Determine the (x, y) coordinate at the center of the cell enclosing the given text.  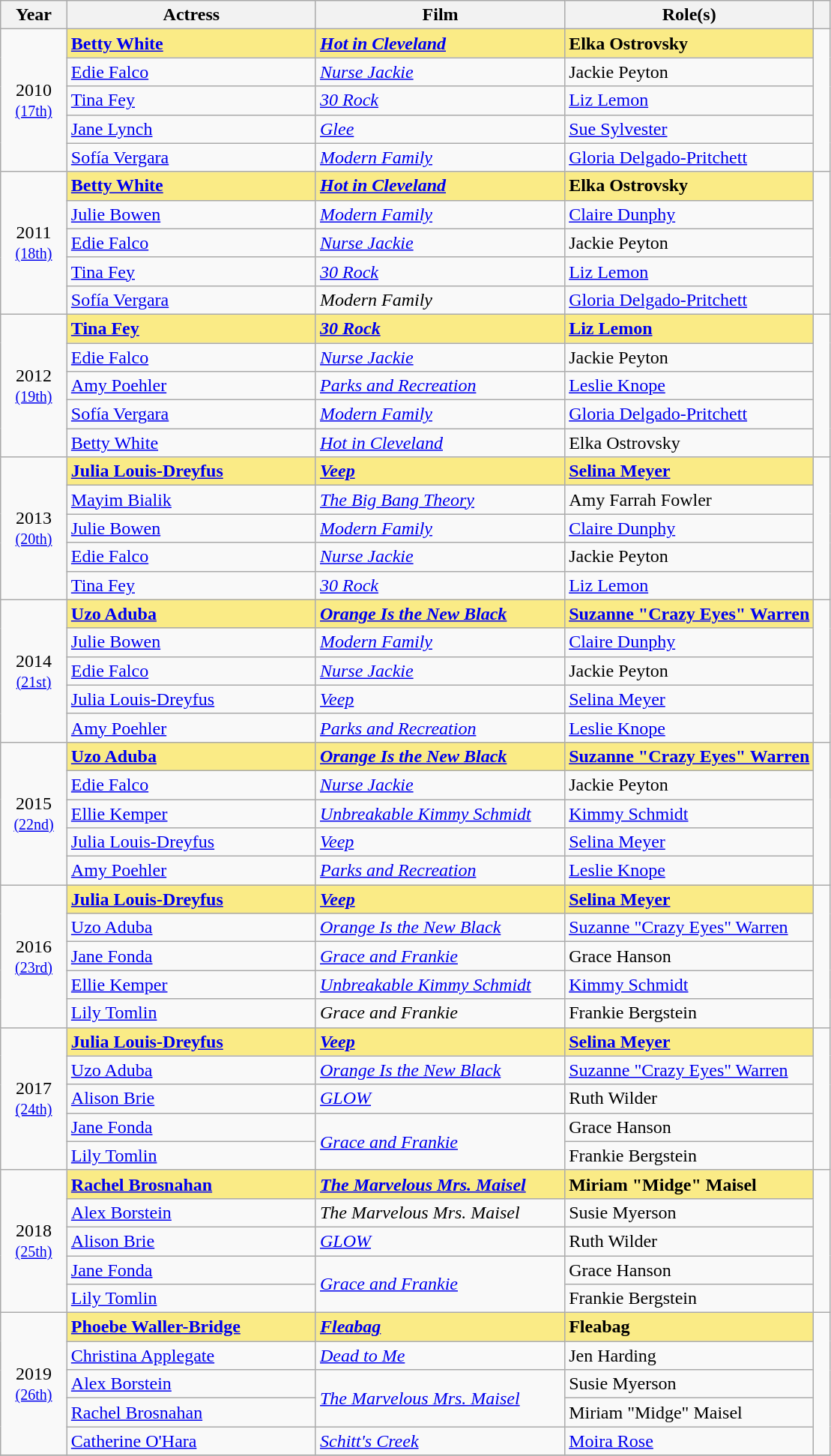
Dead to Me (440, 1356)
Amy Farrah Fowler (689, 500)
2015(22nd) (34, 813)
2010(17th) (34, 100)
2019(26th) (34, 1384)
Film (440, 15)
Schitt's Creek (440, 1441)
Mayim Bialik (191, 500)
Catherine O'Hara (191, 1441)
Christina Applegate (191, 1356)
2012(19th) (34, 385)
Role(s) (689, 15)
2016(23rd) (34, 956)
2017(24th) (34, 1099)
The Big Bang Theory (440, 500)
Jane Lynch (191, 129)
2013(20th) (34, 528)
Phoebe Waller-Bridge (191, 1327)
Jen Harding (689, 1356)
2011(18th) (34, 243)
2018(25th) (34, 1241)
Glee (440, 129)
2014(21st) (34, 671)
Sue Sylvester (689, 129)
Actress (191, 15)
Year (34, 15)
Moira Rose (689, 1441)
